For the text-containing cell, return its midpoint in [x, y] coordinate format. 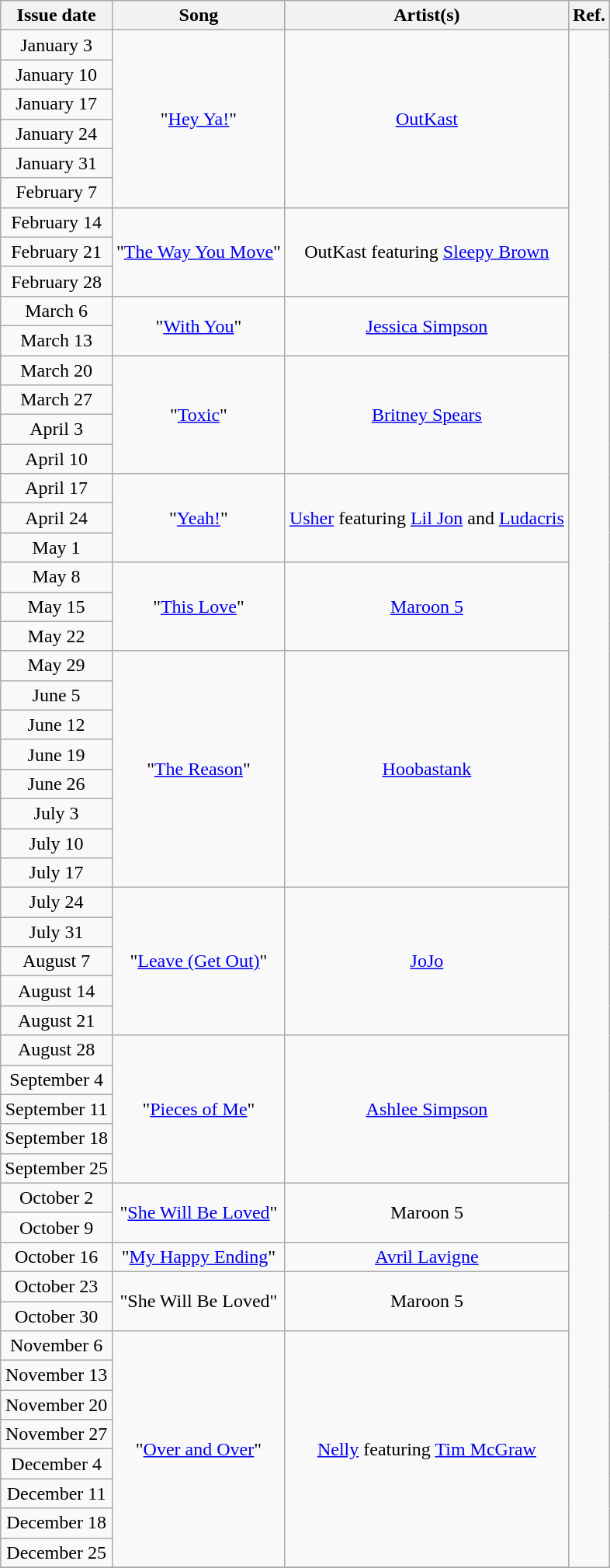
September 4 [57, 1080]
"Pieces of Me" [199, 1109]
August 14 [57, 991]
September 25 [57, 1168]
March 6 [57, 311]
Hoobastank [427, 769]
"Yeah!" [199, 518]
"Hey Ya!" [199, 119]
"Toxic" [199, 415]
November 13 [57, 1375]
January 3 [57, 45]
May 15 [57, 607]
September 11 [57, 1109]
Usher featuring Lil Jon and Ludacris [427, 518]
"With You" [199, 325]
May 22 [57, 636]
"My Happy Ending" [199, 1257]
November 6 [57, 1346]
October 30 [57, 1316]
April 10 [57, 459]
January 17 [57, 104]
July 17 [57, 873]
February 14 [57, 222]
August 28 [57, 1050]
"Over and Over" [199, 1449]
Ashlee Simpson [427, 1109]
December 25 [57, 1552]
OutKast featuring Sleepy Brown [427, 252]
July 31 [57, 932]
December 4 [57, 1464]
August 21 [57, 1020]
November 27 [57, 1434]
JoJo [427, 961]
"The Way You Move" [199, 252]
October 16 [57, 1257]
February 21 [57, 252]
"The Reason" [199, 769]
Song [199, 16]
March 20 [57, 370]
May 29 [57, 666]
Avril Lavigne [427, 1257]
July 3 [57, 813]
OutKast [427, 119]
July 10 [57, 843]
June 5 [57, 695]
July 24 [57, 902]
May 8 [57, 577]
October 23 [57, 1286]
September 18 [57, 1139]
August 7 [57, 961]
Ref. [588, 16]
October 9 [57, 1227]
December 18 [57, 1523]
June 26 [57, 784]
December 11 [57, 1493]
April 24 [57, 518]
January 10 [57, 75]
Artist(s) [427, 16]
January 24 [57, 134]
"This Love" [199, 607]
April 3 [57, 429]
March 27 [57, 400]
Nelly featuring Tim McGraw [427, 1449]
Britney Spears [427, 415]
January 31 [57, 163]
May 1 [57, 548]
"Leave (Get Out)" [199, 961]
June 19 [57, 754]
Issue date [57, 16]
April 17 [57, 488]
October 2 [57, 1198]
November 20 [57, 1405]
June 12 [57, 725]
February 7 [57, 193]
February 28 [57, 281]
Jessica Simpson [427, 325]
March 13 [57, 340]
